Extract the (X, Y) coordinate from the center of the cell holding the provided text.  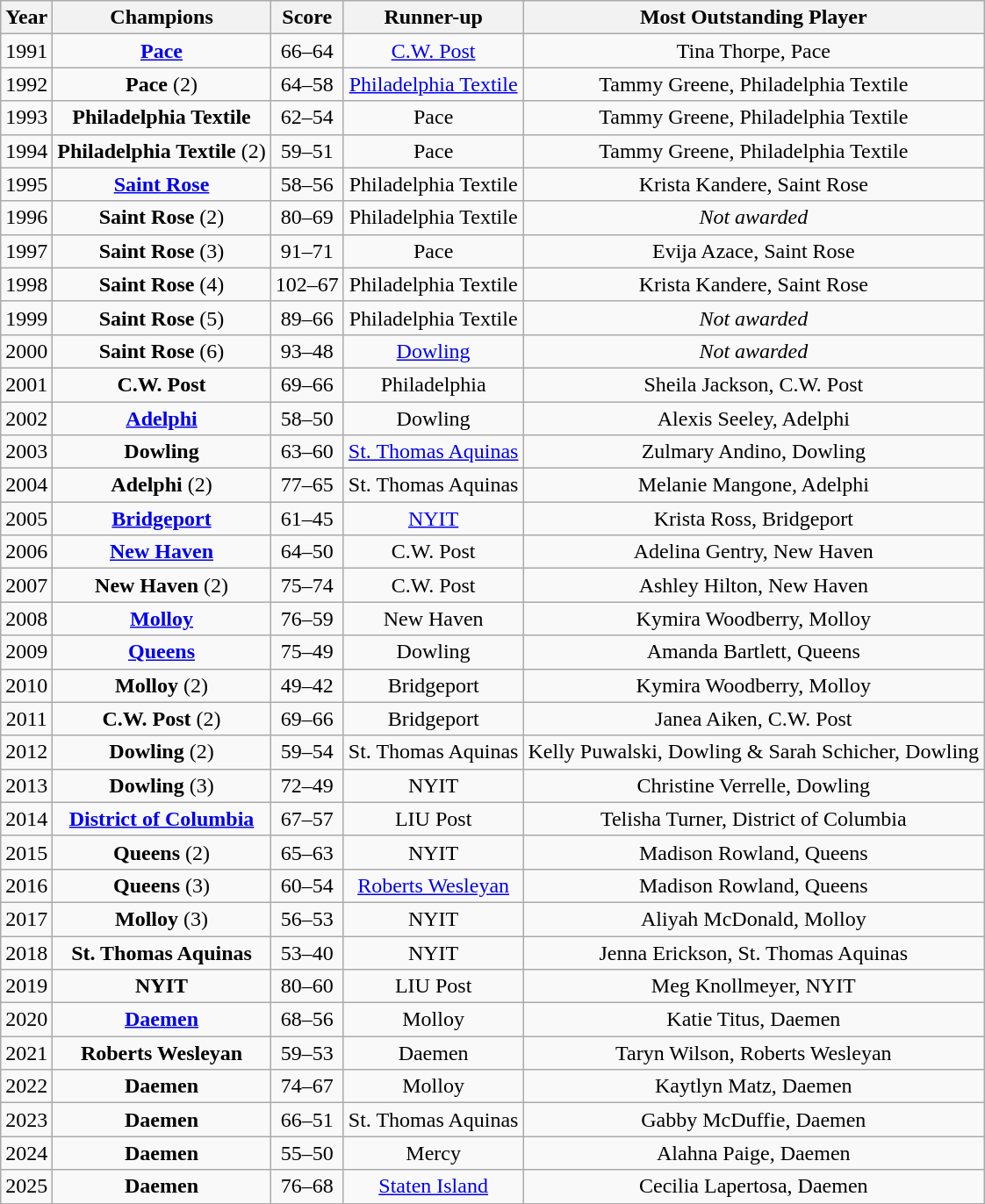
Christine Verrelle, Dowling (753, 785)
Saint Rose (3) (162, 251)
Taryn Wilson, Roberts Wesleyan (753, 1053)
58–56 (307, 184)
1996 (26, 218)
2013 (26, 785)
Kelly Puwalski, Dowling & Sarah Schicher, Dowling (753, 752)
Amanda Bartlett, Queens (753, 652)
56–53 (307, 919)
Pace (2) (162, 84)
2003 (26, 452)
Saint Rose (6) (162, 351)
72–49 (307, 785)
2005 (26, 519)
Adelphi (162, 419)
2016 (26, 885)
Krista Ross, Bridgeport (753, 519)
75–49 (307, 652)
2006 (26, 552)
1993 (26, 118)
2023 (26, 1120)
Meg Knollmeyer, NYIT (753, 986)
Cecilia Lapertosa, Daemen (753, 1186)
Champions (162, 18)
Mercy (434, 1153)
76–68 (307, 1186)
Queens (162, 652)
2000 (26, 351)
91–71 (307, 251)
66–64 (307, 51)
1995 (26, 184)
Most Outstanding Player (753, 18)
Philadelphia (434, 384)
Queens (2) (162, 852)
64–50 (307, 552)
Saint Rose (162, 184)
Melanie Mangone, Adelphi (753, 485)
1994 (26, 151)
49–42 (307, 685)
67–57 (307, 819)
Saint Rose (5) (162, 318)
55–50 (307, 1153)
80–60 (307, 986)
59–53 (307, 1053)
2015 (26, 852)
Gabby McDuffie, Daemen (753, 1120)
Dowling (2) (162, 752)
Jenna Erickson, St. Thomas Aquinas (753, 952)
89–66 (307, 318)
2012 (26, 752)
2019 (26, 986)
60–54 (307, 885)
Runner-up (434, 18)
Evija Azace, Saint Rose (753, 251)
Ashley Hilton, New Haven (753, 585)
59–54 (307, 752)
2018 (26, 952)
93–48 (307, 351)
63–60 (307, 452)
1999 (26, 318)
Kaytlyn Matz, Daemen (753, 1086)
76–59 (307, 619)
Year (26, 18)
1992 (26, 84)
C.W. Post (2) (162, 719)
Alahna Paige, Daemen (753, 1153)
Tina Thorpe, Pace (753, 51)
Adelina Gentry, New Haven (753, 552)
Katie Titus, Daemen (753, 1020)
Aliyah McDonald, Molloy (753, 919)
2008 (26, 619)
Zulmary Andino, Dowling (753, 452)
2010 (26, 685)
58–50 (307, 419)
102–67 (307, 284)
2024 (26, 1153)
Sheila Jackson, C.W. Post (753, 384)
53–40 (307, 952)
Queens (3) (162, 885)
1991 (26, 51)
62–54 (307, 118)
2025 (26, 1186)
2007 (26, 585)
75–74 (307, 585)
2014 (26, 819)
Staten Island (434, 1186)
2017 (26, 919)
Saint Rose (4) (162, 284)
2001 (26, 384)
2004 (26, 485)
68–56 (307, 1020)
65–63 (307, 852)
Score (307, 18)
Adelphi (2) (162, 485)
Molloy (2) (162, 685)
2002 (26, 419)
Molloy (3) (162, 919)
Philadelphia Textile (2) (162, 151)
80–69 (307, 218)
74–67 (307, 1086)
2009 (26, 652)
2022 (26, 1086)
Janea Aiken, C.W. Post (753, 719)
64–58 (307, 84)
Alexis Seeley, Adelphi (753, 419)
Dowling (3) (162, 785)
2021 (26, 1053)
61–45 (307, 519)
1997 (26, 251)
District of Columbia (162, 819)
2020 (26, 1020)
1998 (26, 284)
Telisha Turner, District of Columbia (753, 819)
Saint Rose (2) (162, 218)
2011 (26, 719)
66–51 (307, 1120)
59–51 (307, 151)
77–65 (307, 485)
New Haven (2) (162, 585)
